Search for the cell housing the specified text and yield its [X, Y] center coordinate. 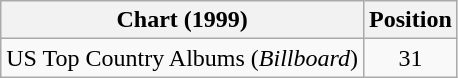
US Top Country Albums (Billboard) [182, 58]
Chart (1999) [182, 20]
Position [411, 20]
31 [411, 58]
